From the cell containing the given text, extract its center point as (x, y) coordinate. 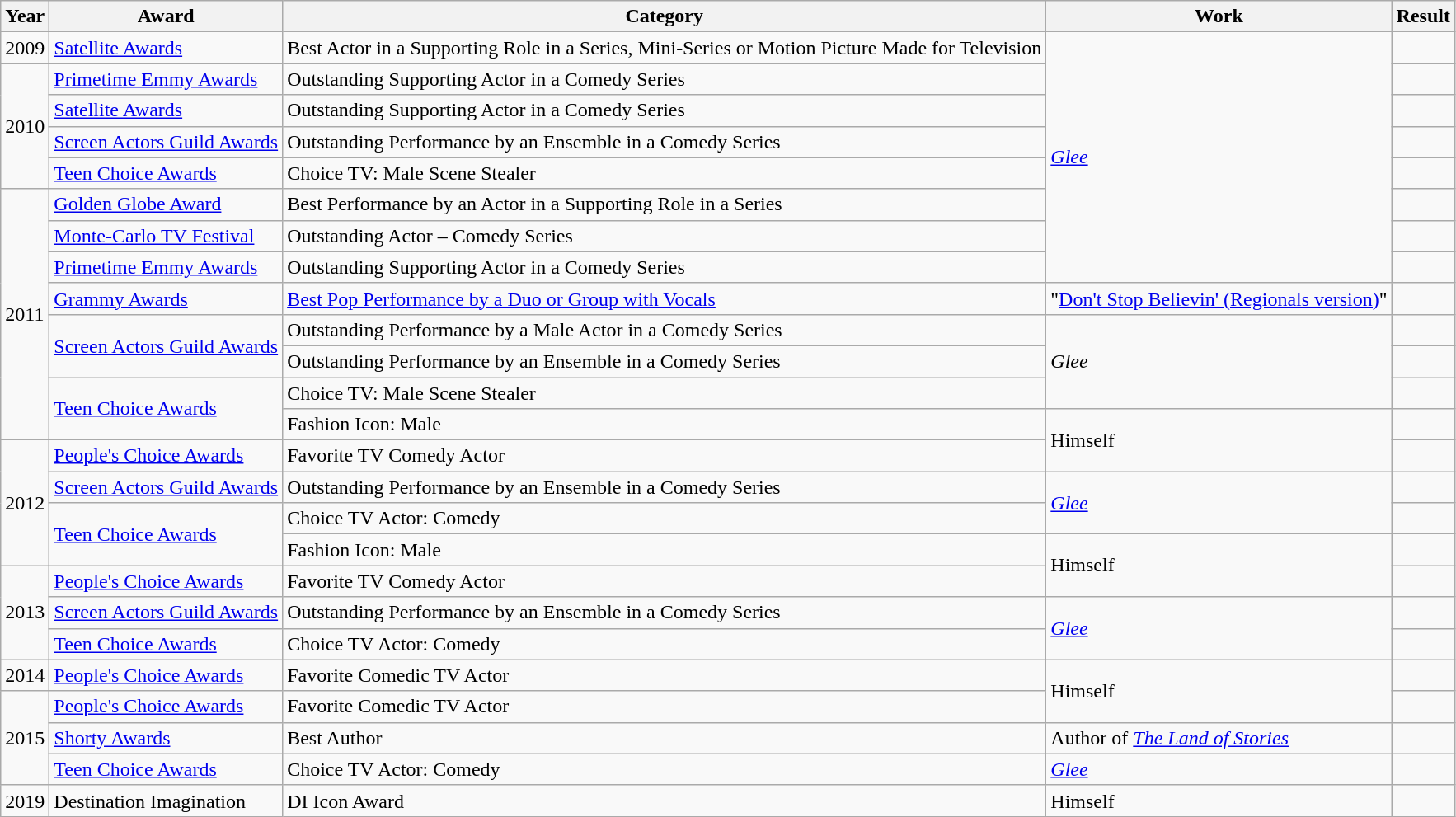
Year (25, 16)
2014 (25, 675)
Author of The Land of Stories (1219, 738)
DI Icon Award (665, 801)
Best Pop Performance by a Duo or Group with Vocals (665, 298)
2013 (25, 613)
Result (1423, 16)
Outstanding Performance by a Male Actor in a Comedy Series (665, 330)
Destination Imagination (167, 801)
2015 (25, 738)
Work (1219, 16)
Best Performance by an Actor in a Supporting Role in a Series (665, 204)
"Don't Stop Believin' (Regionals version)" (1219, 298)
2012 (25, 503)
2010 (25, 126)
Best Author (665, 738)
2009 (25, 48)
Outstanding Actor – Comedy Series (665, 236)
Best Actor in a Supporting Role in a Series, Mini-Series or Motion Picture Made for Television (665, 48)
2011 (25, 314)
Category (665, 16)
Grammy Awards (167, 298)
Monte-Carlo TV Festival (167, 236)
2019 (25, 801)
Award (167, 16)
Golden Globe Award (167, 204)
Shorty Awards (167, 738)
